Identify which cell holds the provided text, then report its (X, Y) central coordinate. 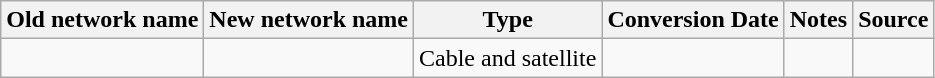
New network name (309, 20)
Cable and satellite (508, 58)
Old network name (102, 20)
Source (894, 20)
Type (508, 20)
Conversion Date (693, 20)
Notes (818, 20)
